Pinpoint the cell where the given text exists, returning its [x, y] midpoint coordinate. 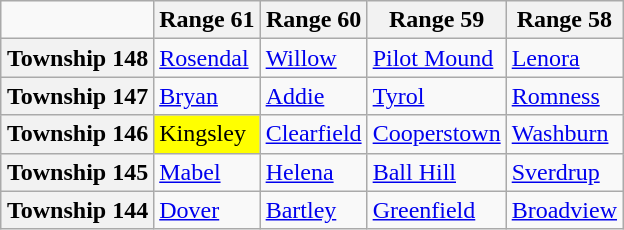
Range 61 [207, 20]
Cooperstown [436, 134]
Mabel [207, 172]
Tyrol [436, 96]
Range 60 [314, 20]
Greenfield [436, 210]
Pilot Mound [436, 58]
Willow [314, 58]
Rosendal [207, 58]
Washburn [564, 134]
Township 144 [77, 210]
Township 148 [77, 58]
Broadview [564, 210]
Helena [314, 172]
Lenora [564, 58]
Sverdrup [564, 172]
Range 59 [436, 20]
Bryan [207, 96]
Dover [207, 210]
Bartley [314, 210]
Addie [314, 96]
Kingsley [207, 134]
Ball Hill [436, 172]
Township 145 [77, 172]
Romness [564, 96]
Clearfield [314, 134]
Township 146 [77, 134]
Township 147 [77, 96]
Range 58 [564, 20]
